Extract the [x, y] coordinate from the center of the cell holding the provided text.  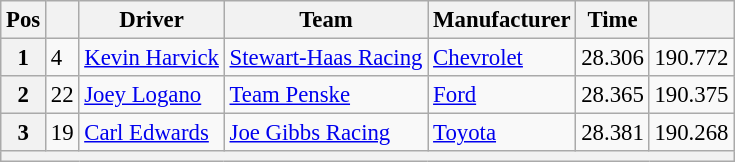
Ford [502, 95]
Time [612, 20]
Joe Gibbs Racing [326, 133]
1 [24, 58]
Kevin Harvick [152, 58]
Manufacturer [502, 20]
Pos [24, 20]
28.306 [612, 58]
Carl Edwards [152, 133]
Driver [152, 20]
Chevrolet [502, 58]
19 [62, 133]
190.772 [692, 58]
Stewart-Haas Racing [326, 58]
28.381 [612, 133]
Team [326, 20]
2 [24, 95]
3 [24, 133]
Team Penske [326, 95]
28.365 [612, 95]
Toyota [502, 133]
4 [62, 58]
22 [62, 95]
190.375 [692, 95]
190.268 [692, 133]
Joey Logano [152, 95]
